Capture the cell that displays the provided text and extract its [x, y] central coordinate. 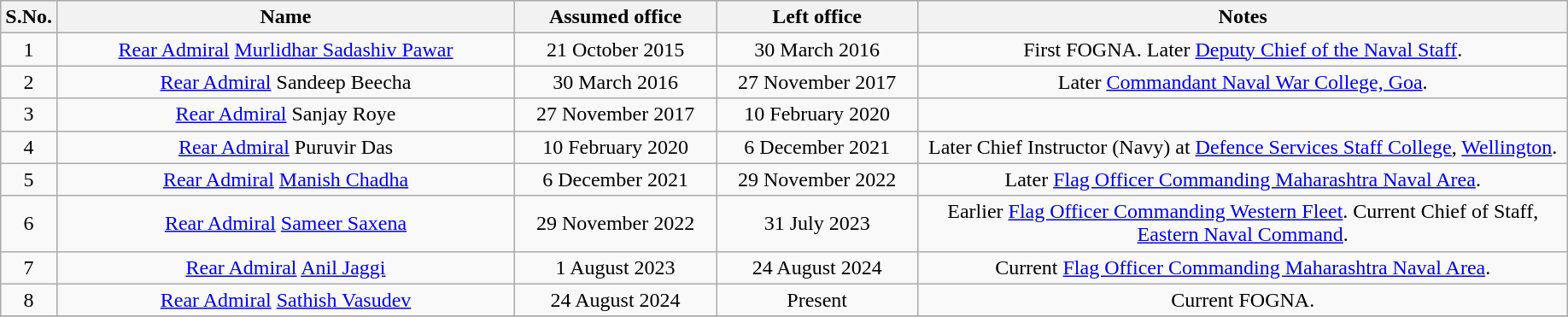
Later Chief Instructor (Navy) at Defence Services Staff College, Wellington. [1243, 147]
4 [29, 147]
Current FOGNA. [1243, 300]
Rear Admiral Sathish Vasudev [285, 300]
Rear Admiral Manish Chadha [285, 179]
Left office [817, 17]
Present [817, 300]
21 October 2015 [616, 50]
Rear Admiral Puruvir Das [285, 147]
5 [29, 179]
Later Commandant Naval War College, Goa. [1243, 82]
Notes [1243, 17]
Rear Admiral Sandeep Beecha [285, 82]
Later Flag Officer Commanding Maharashtra Naval Area. [1243, 179]
3 [29, 114]
Rear Admiral Sameer Saxena [285, 224]
1 [29, 50]
Rear Admiral Murlidhar Sadashiv Pawar [285, 50]
8 [29, 300]
1 August 2023 [616, 267]
S.No. [29, 17]
Rear Admiral Anil Jaggi [285, 267]
Rear Admiral Sanjay Roye [285, 114]
First FOGNA. Later Deputy Chief of the Naval Staff. [1243, 50]
31 July 2023 [817, 224]
Assumed office [616, 17]
7 [29, 267]
Name [285, 17]
2 [29, 82]
Current Flag Officer Commanding Maharashtra Naval Area. [1243, 267]
6 [29, 224]
Earlier Flag Officer Commanding Western Fleet. Current Chief of Staff, Eastern Naval Command. [1243, 224]
